Pinpoint the cell where the given text exists, returning its [X, Y] midpoint coordinate. 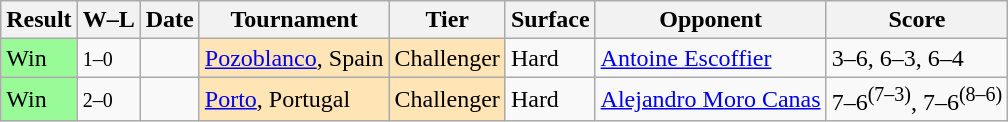
3–6, 6–3, 6–4 [917, 58]
Result [39, 20]
Antoine Escoffier [710, 58]
Alejandro Moro Canas [710, 100]
Score [917, 20]
Opponent [710, 20]
W–L [108, 20]
Pozoblanco, Spain [294, 58]
Porto, Portugal [294, 100]
2–0 [108, 100]
Tournament [294, 20]
1–0 [108, 58]
Surface [550, 20]
Tier [447, 20]
7–6(7–3), 7–6(8–6) [917, 100]
Date [170, 20]
